Identify which cell holds the provided text, then report its (x, y) central coordinate. 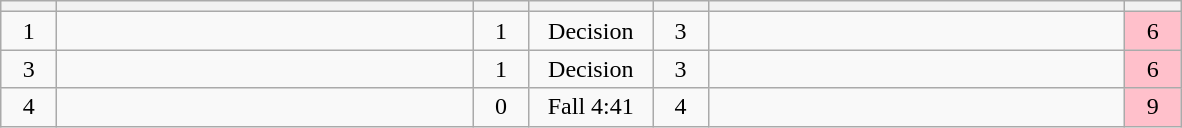
9 (1153, 107)
0 (501, 107)
Fall 4:41 (591, 107)
